Return [x, y] of the center of cell containing provided text 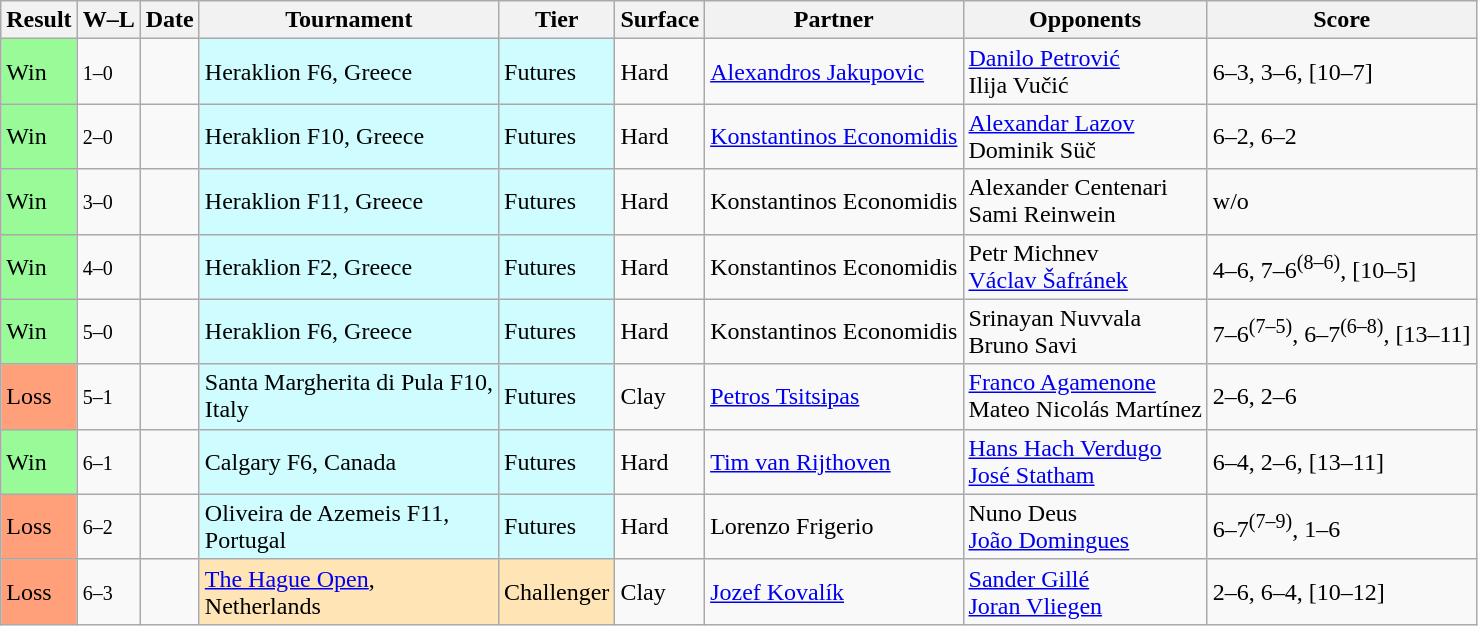
Alexander Centenari Sami Reinwein [1085, 202]
Petr Michnev Václav Šafránek [1085, 266]
Tier [557, 20]
6–1 [108, 462]
4–6, 7–6(8–6), [10–5] [1342, 266]
Danilo Petrović Ilija Vučić [1085, 72]
Tournament [348, 20]
2–0 [108, 136]
Santa Margherita di Pula F10, Italy [348, 396]
Alexandar Lazov Dominik Süč [1085, 136]
6–7(7–9), 1–6 [1342, 526]
Heraklion F10, Greece [348, 136]
Challenger [557, 592]
2–6, 2–6 [1342, 396]
1–0 [108, 72]
Alexandros Jakupovic [834, 72]
7–6(7–5), 6–7(6–8), [13–11] [1342, 332]
Tim van Rijthoven [834, 462]
4–0 [108, 266]
Heraklion F2, Greece [348, 266]
Heraklion F11, Greece [348, 202]
w/o [1342, 202]
6–3 [108, 592]
Date [170, 20]
6–2 [108, 526]
Oliveira de Azemeis F11, Portugal [348, 526]
6–2, 6–2 [1342, 136]
W–L [108, 20]
Partner [834, 20]
6–4, 2–6, [13–11] [1342, 462]
Petros Tsitsipas [834, 396]
Sander Gillé Joran Vliegen [1085, 592]
Opponents [1085, 20]
Score [1342, 20]
Franco Agamenone Mateo Nicolás Martínez [1085, 396]
Nuno Deus João Domingues [1085, 526]
The Hague Open, Netherlands [348, 592]
Lorenzo Frigerio [834, 526]
Hans Hach Verdugo José Statham [1085, 462]
Srinayan Nuvvala Bruno Savi [1085, 332]
Result [39, 20]
5–0 [108, 332]
6–3, 3–6, [10–7] [1342, 72]
Surface [660, 20]
Calgary F6, Canada [348, 462]
5–1 [108, 396]
2–6, 6–4, [10–12] [1342, 592]
3–0 [108, 202]
Jozef Kovalík [834, 592]
